Determine the [X, Y] coordinate at the center of the cell enclosing the given text.  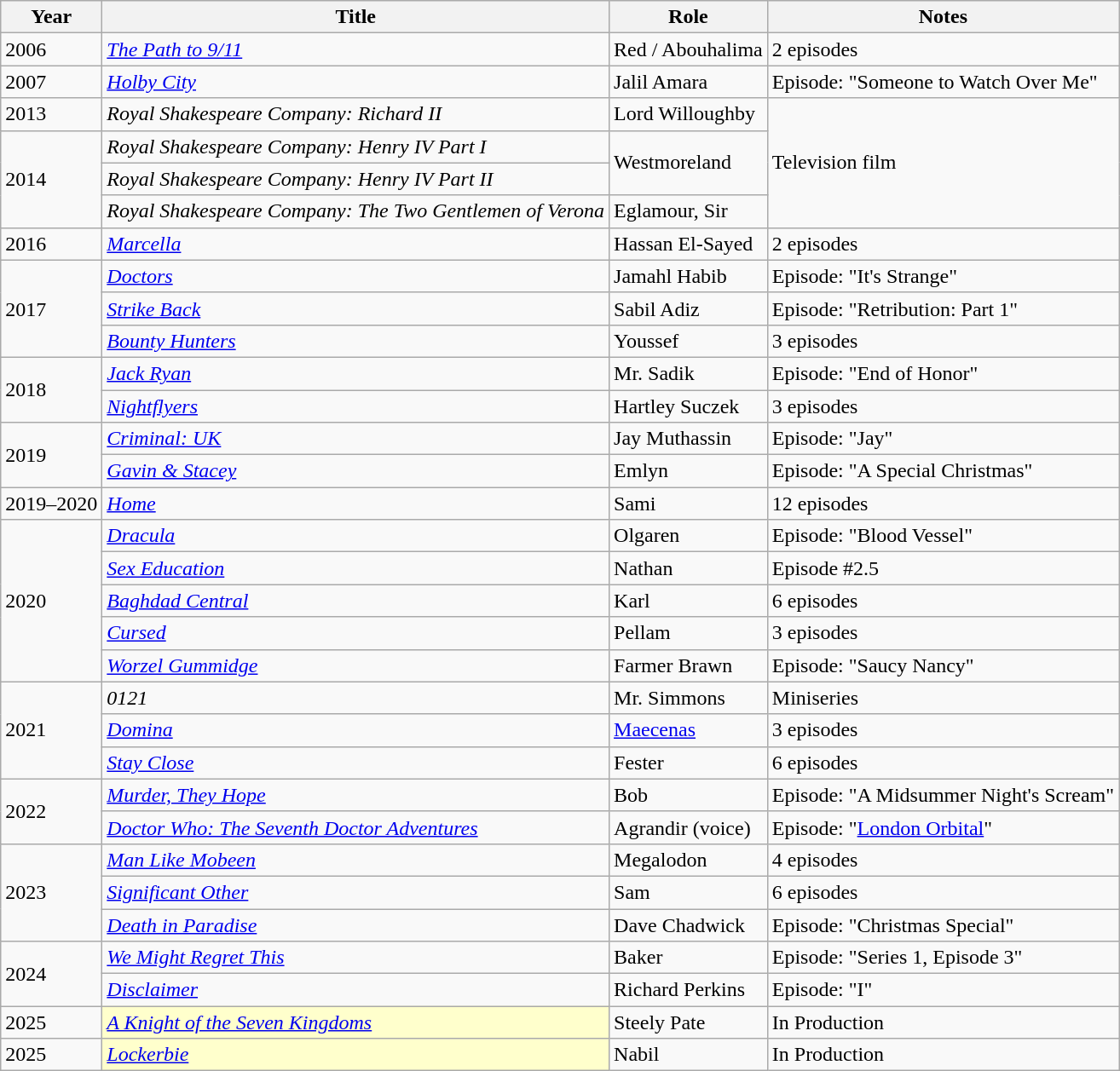
Episode: "I" [943, 990]
Jalil Amara [689, 82]
We Might Regret This [356, 958]
Dracula [356, 536]
2013 [51, 114]
Episode: "Retribution: Part 1" [943, 308]
2006 [51, 49]
The Path to 9/11 [356, 49]
Westmoreland [689, 163]
A Knight of the Seven Kingdoms [356, 1022]
Maecenas [689, 730]
Title [356, 17]
Jamahl Habib [689, 276]
2021 [51, 730]
2018 [51, 389]
Sami [689, 504]
Stay Close [356, 763]
Royal Shakespeare Company: Henry IV Part II [356, 179]
Television film [943, 163]
Nathan [689, 568]
Significant Other [356, 892]
Criminal: UK [356, 439]
Notes [943, 17]
2019–2020 [51, 504]
2019 [51, 455]
Steely Pate [689, 1022]
Episode: "A Midsummer Night's Scream" [943, 795]
2017 [51, 308]
Pellam [689, 633]
Marcella [356, 244]
Home [356, 504]
Lockerbie [356, 1055]
Royal Shakespeare Company: The Two Gentlemen of Verona [356, 211]
2022 [51, 811]
Episode: "London Orbital" [943, 827]
2023 [51, 892]
Karl [689, 601]
Gavin & Stacey [356, 471]
Episode: "Someone to Watch Over Me" [943, 82]
Eglamour, Sir [689, 211]
Domina [356, 730]
Episode: "Saucy Nancy" [943, 665]
Agrandir (voice) [689, 827]
Episode: "A Special Christmas" [943, 471]
4 episodes [943, 860]
Royal Shakespeare Company: Henry IV Part I [356, 147]
Bounty Hunters [356, 341]
Holby City [356, 82]
Episode: "Christmas Special" [943, 924]
Richard Perkins [689, 990]
12 episodes [943, 504]
2016 [51, 244]
2020 [51, 601]
Olgaren [689, 536]
Episode: "End of Honor" [943, 373]
Cursed [356, 633]
2007 [51, 82]
Man Like Mobeen [356, 860]
Sam [689, 892]
Worzel Gummidge [356, 665]
Episode: "Series 1, Episode 3" [943, 958]
Hartley Suczek [689, 406]
Episode: "It's Strange" [943, 276]
2024 [51, 974]
Doctors [356, 276]
Jack Ryan [356, 373]
Baghdad Central [356, 601]
Megalodon [689, 860]
Dave Chadwick [689, 924]
Bob [689, 795]
2014 [51, 179]
Youssef [689, 341]
Emlyn [689, 471]
Baker [689, 958]
Jay Muthassin [689, 439]
Sabil Adiz [689, 308]
Red / Abouhalima [689, 49]
Episode #2.5 [943, 568]
Murder, They Hope [356, 795]
Lord Willoughby [689, 114]
Strike Back [356, 308]
Hassan El-Sayed [689, 244]
Death in Paradise [356, 924]
Fester [689, 763]
Episode: "Jay" [943, 439]
Sex Education [356, 568]
Doctor Who: The Seventh Doctor Adventures [356, 827]
Disclaimer [356, 990]
Farmer Brawn [689, 665]
Role [689, 17]
0121 [356, 698]
Year [51, 17]
Nabil [689, 1055]
Mr. Simmons [689, 698]
Mr. Sadik [689, 373]
Nightflyers [356, 406]
Episode: "Blood Vessel" [943, 536]
Royal Shakespeare Company: Richard II [356, 114]
Miniseries [943, 698]
